Capture the cell that displays the provided text and extract its (X, Y) central coordinate. 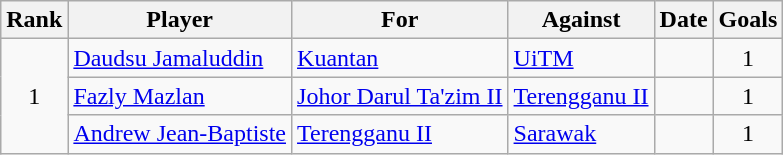
UiTM (581, 58)
Rank (34, 20)
For (400, 20)
Johor Darul Ta'zim II (400, 96)
Against (581, 20)
Sarawak (581, 134)
Date (684, 20)
Goals (748, 20)
Kuantan (400, 58)
Player (180, 20)
Daudsu Jamaluddin (180, 58)
Andrew Jean-Baptiste (180, 134)
Fazly Mazlan (180, 96)
